Locate the cell with the specified text and output its [X, Y] center coordinate. 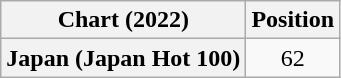
Position [293, 20]
Japan (Japan Hot 100) [124, 58]
62 [293, 58]
Chart (2022) [124, 20]
